Find where the given text appears and provide that cell's center as (x, y) coordinate. 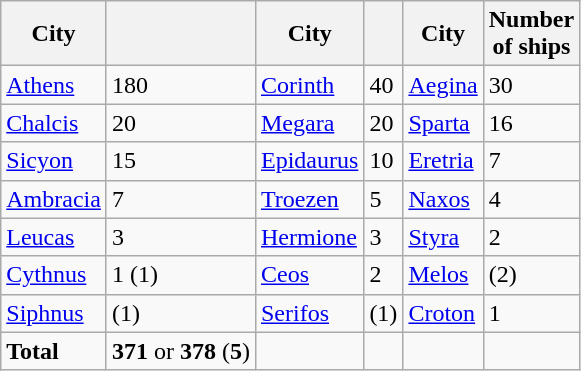
15 (180, 161)
Total (54, 351)
Leucas (54, 237)
Melos (443, 275)
Ceos (309, 275)
Number of ships (531, 34)
10 (384, 161)
Corinth (309, 85)
(2) (531, 275)
Troezen (309, 199)
Croton (443, 313)
Eretria (443, 161)
Styra (443, 237)
Megara (309, 123)
40 (384, 85)
16 (531, 123)
Aegina (443, 85)
Sparta (443, 123)
Epidaurus (309, 161)
Athens (54, 85)
Sicyon (54, 161)
Serifos (309, 313)
Cythnus (54, 275)
Chalcis (54, 123)
Hermione (309, 237)
1 (531, 313)
Ambracia (54, 199)
Siphnus (54, 313)
180 (180, 85)
30 (531, 85)
4 (531, 199)
Naxos (443, 199)
5 (384, 199)
1 (1) (180, 275)
371 or 378 (5) (180, 351)
